For the text-containing cell, return its midpoint in (X, Y) coordinate format. 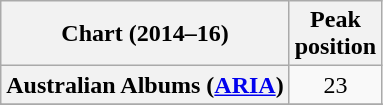
Peakposition (335, 34)
23 (335, 85)
Australian Albums (ARIA) (145, 85)
Chart (2014–16) (145, 34)
